Extract the (x, y) coordinate from the center of the cell holding the provided text.  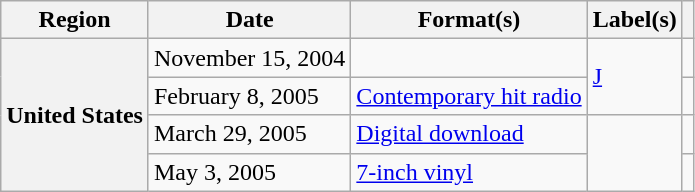
Label(s) (634, 20)
Format(s) (469, 20)
7-inch vinyl (469, 172)
February 8, 2005 (249, 96)
March 29, 2005 (249, 134)
Digital download (469, 134)
Region (75, 20)
Contemporary hit radio (469, 96)
Date (249, 20)
November 15, 2004 (249, 58)
May 3, 2005 (249, 172)
J (634, 77)
United States (75, 115)
